Scan for the cell matching the given text and deliver its (x, y) coordinate at center. 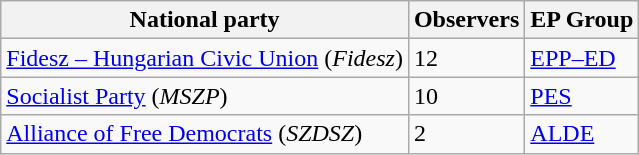
National party (205, 20)
Alliance of Free Democrats (SZDSZ) (205, 134)
EPP–ED (582, 58)
ALDE (582, 134)
Fidesz – Hungarian Civic Union (Fidesz) (205, 58)
Socialist Party (MSZP) (205, 96)
2 (466, 134)
PES (582, 96)
10 (466, 96)
Observers (466, 20)
EP Group (582, 20)
12 (466, 58)
